Determine the [x, y] coordinate at the center of the cell enclosing the given text.  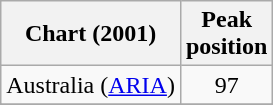
Chart (2001) [91, 34]
97 [226, 85]
Peak position [226, 34]
Australia (ARIA) [91, 85]
